Scan for the cell matching the given text and deliver its (X, Y) coordinate at center. 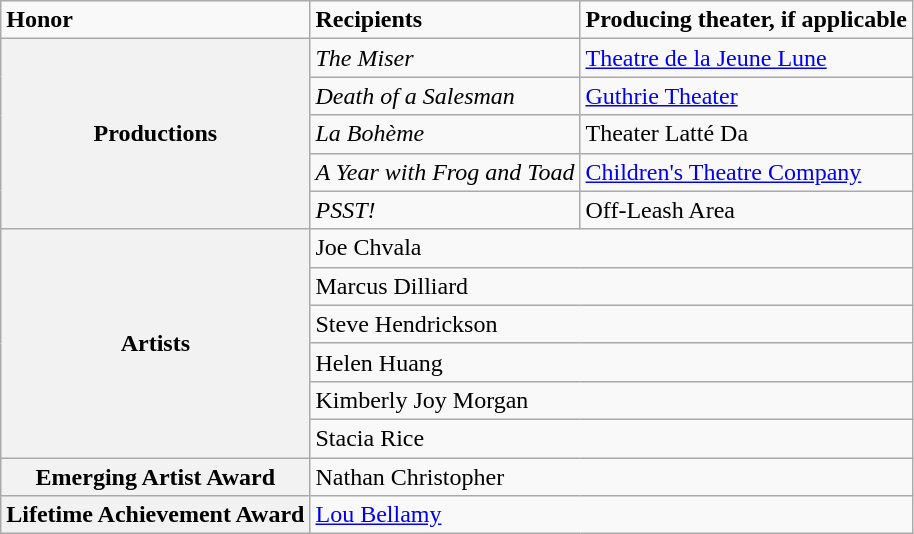
Death of a Salesman (445, 96)
Honor (156, 20)
Off-Leash Area (746, 210)
Joe Chvala (611, 248)
Nathan Christopher (611, 477)
Helen Huang (611, 362)
Children's Theatre Company (746, 172)
La Bohème (445, 134)
Guthrie Theater (746, 96)
Recipients (445, 20)
Theater Latté Da (746, 134)
Emerging Artist Award (156, 477)
Artists (156, 343)
Productions (156, 134)
The Miser (445, 58)
Kimberly Joy Morgan (611, 400)
Stacia Rice (611, 438)
A Year with Frog and Toad (445, 172)
Marcus Dilliard (611, 286)
Theatre de la Jeune Lune (746, 58)
Lou Bellamy (611, 515)
Lifetime Achievement Award (156, 515)
PSST! (445, 210)
Steve Hendrickson (611, 324)
Producing theater, if applicable (746, 20)
